For the text-containing cell, return its midpoint in (x, y) coordinate format. 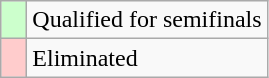
Qualified for semifinals (147, 20)
Eliminated (147, 58)
